For the text-containing cell, return its midpoint in [X, Y] coordinate format. 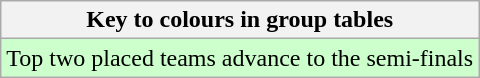
Top two placed teams advance to the semi-finals [240, 58]
Key to colours in group tables [240, 20]
